Pinpoint the cell where the given text exists, returning its [X, Y] midpoint coordinate. 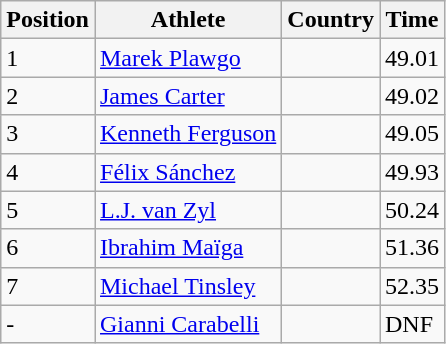
DNF [412, 324]
52.35 [412, 286]
L.J. van Zyl [188, 210]
Félix Sánchez [188, 172]
6 [48, 248]
5 [48, 210]
Position [48, 20]
49.93 [412, 172]
4 [48, 172]
Time [412, 20]
Athlete [188, 20]
7 [48, 286]
Gianni Carabelli [188, 324]
49.05 [412, 134]
49.01 [412, 58]
50.24 [412, 210]
Kenneth Ferguson [188, 134]
- [48, 324]
1 [48, 58]
51.36 [412, 248]
3 [48, 134]
Marek Plawgo [188, 58]
Country [331, 20]
Michael Tinsley [188, 286]
Ibrahim Maïga [188, 248]
49.02 [412, 96]
2 [48, 96]
James Carter [188, 96]
